Identify which cell holds the provided text, then report its (X, Y) central coordinate. 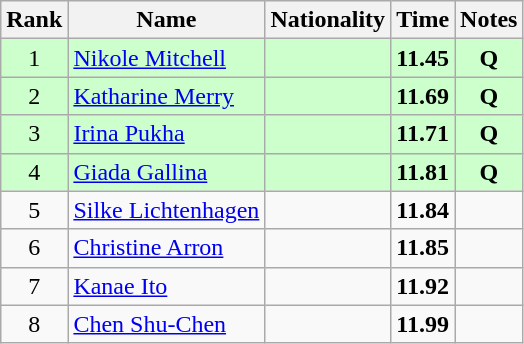
Kanae Ito (166, 286)
Nikole Mitchell (166, 58)
11.45 (423, 58)
11.99 (423, 324)
Silke Lichtenhagen (166, 210)
Time (423, 20)
4 (34, 172)
11.69 (423, 96)
Nationality (328, 20)
11.85 (423, 248)
7 (34, 286)
5 (34, 210)
11.84 (423, 210)
3 (34, 134)
Christine Arron (166, 248)
Giada Gallina (166, 172)
2 (34, 96)
Chen Shu-Chen (166, 324)
11.81 (423, 172)
Name (166, 20)
Irina Pukha (166, 134)
Rank (34, 20)
6 (34, 248)
Notes (489, 20)
11.71 (423, 134)
11.92 (423, 286)
1 (34, 58)
8 (34, 324)
Katharine Merry (166, 96)
